Locate the cell with the specified text and output its [x, y] center coordinate. 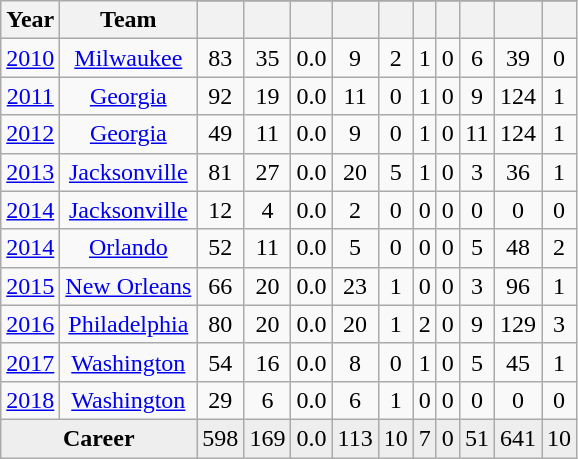
35 [268, 58]
Milwaukee [128, 58]
96 [518, 286]
2015 [30, 286]
Year [30, 20]
2012 [30, 134]
Orlando [128, 248]
81 [220, 172]
2018 [30, 400]
Team [128, 20]
2017 [30, 362]
45 [518, 362]
2013 [30, 172]
52 [220, 248]
12 [220, 210]
19 [268, 96]
51 [476, 438]
39 [518, 58]
80 [220, 324]
Philadelphia [128, 324]
49 [220, 134]
598 [220, 438]
48 [518, 248]
113 [355, 438]
129 [518, 324]
7 [424, 438]
2016 [30, 324]
66 [220, 286]
169 [268, 438]
Career [99, 438]
23 [355, 286]
54 [220, 362]
36 [518, 172]
4 [268, 210]
16 [268, 362]
2010 [30, 58]
641 [518, 438]
92 [220, 96]
New Orleans [128, 286]
29 [220, 400]
8 [355, 362]
83 [220, 58]
27 [268, 172]
2011 [30, 96]
